Extract the (x, y) coordinate from the center of the cell holding the provided text.  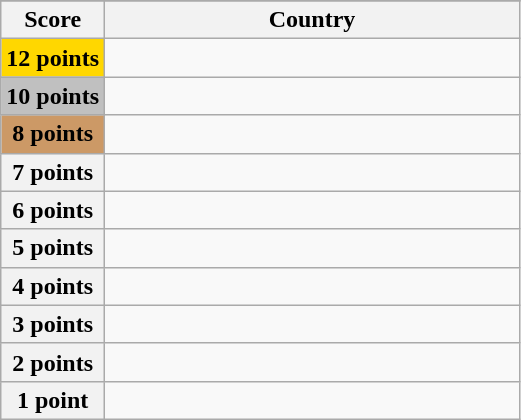
Country (312, 20)
8 points (53, 134)
5 points (53, 248)
10 points (53, 96)
12 points (53, 58)
6 points (53, 210)
1 point (53, 400)
Score (53, 20)
2 points (53, 362)
4 points (53, 286)
7 points (53, 172)
3 points (53, 324)
